Determine the [X, Y] coordinate at the center of the cell enclosing the given text.  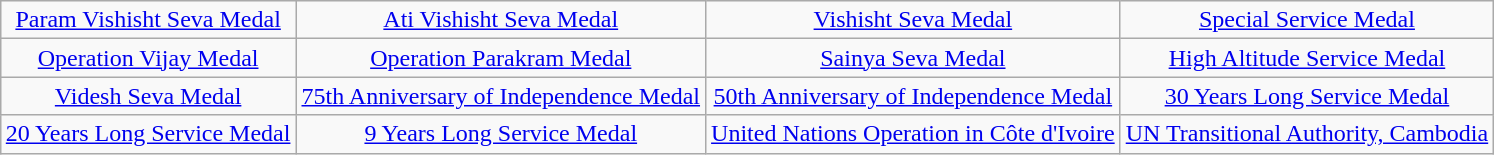
Vishisht Seva Medal [914, 20]
50th Anniversary of Independence Medal [914, 96]
20 Years Long Service Medal [148, 134]
Sainya Seva Medal [914, 58]
Operation Parakram Medal [501, 58]
30 Years Long Service Medal [1307, 96]
75th Anniversary of Independence Medal [501, 96]
Videsh Seva Medal [148, 96]
Param Vishisht Seva Medal [148, 20]
United Nations Operation in Côte d'Ivoire [914, 134]
9 Years Long Service Medal [501, 134]
Operation Vijay Medal [148, 58]
High Altitude Service Medal [1307, 58]
Special Service Medal [1307, 20]
UN Transitional Authority, Cambodia [1307, 134]
Ati Vishisht Seva Medal [501, 20]
